Extract the (x, y) coordinate from the center of the cell holding the provided text.  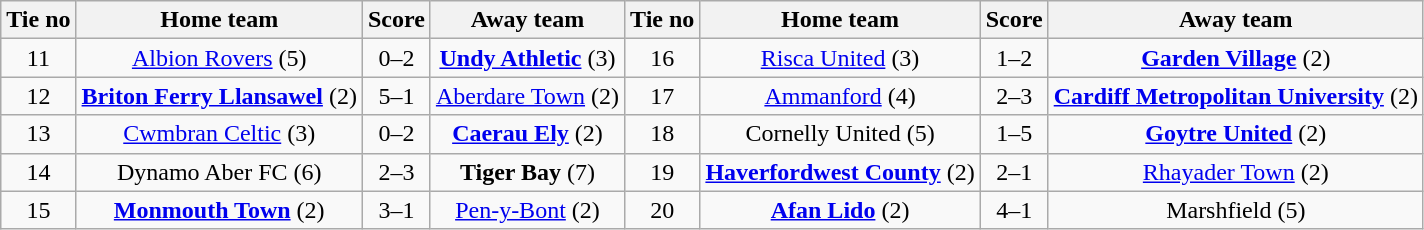
Marshfield (5) (1236, 210)
1–2 (1014, 58)
15 (38, 210)
5–1 (396, 96)
Undy Athletic (3) (527, 58)
12 (38, 96)
Garden Village (2) (1236, 58)
Dynamo Aber FC (6) (219, 172)
Tiger Bay (7) (527, 172)
Pen-y-Bont (2) (527, 210)
1–5 (1014, 134)
Goytre United (2) (1236, 134)
2–1 (1014, 172)
Rhayader Town (2) (1236, 172)
Cwmbran Celtic (3) (219, 134)
Ammanford (4) (840, 96)
3–1 (396, 210)
Aberdare Town (2) (527, 96)
Caerau Ely (2) (527, 134)
Cornelly United (5) (840, 134)
4–1 (1014, 210)
20 (662, 210)
13 (38, 134)
18 (662, 134)
Haverfordwest County (2) (840, 172)
17 (662, 96)
11 (38, 58)
Albion Rovers (5) (219, 58)
Afan Lido (2) (840, 210)
Briton Ferry Llansawel (2) (219, 96)
Risca United (3) (840, 58)
Monmouth Town (2) (219, 210)
14 (38, 172)
19 (662, 172)
16 (662, 58)
Cardiff Metropolitan University (2) (1236, 96)
